Provide the [X, Y] coordinate of the cell's center where the given text is located.  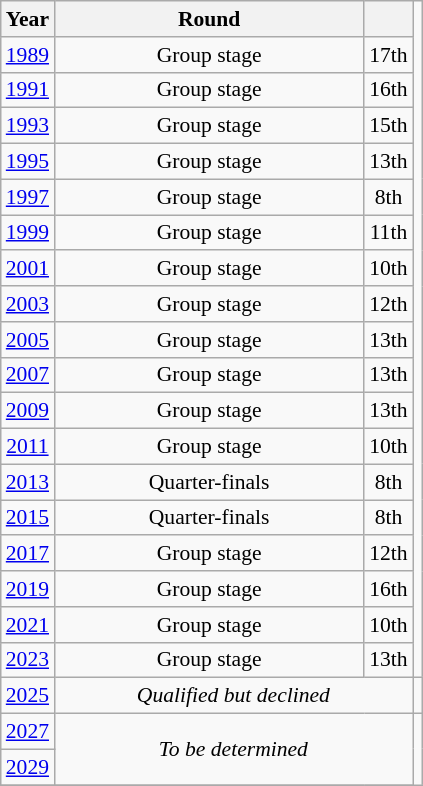
To be determined [234, 750]
2003 [28, 304]
1997 [28, 197]
11th [388, 233]
2001 [28, 269]
1999 [28, 233]
17th [388, 55]
1993 [28, 126]
1995 [28, 162]
15th [388, 126]
2007 [28, 375]
2015 [28, 518]
2013 [28, 482]
2005 [28, 340]
Year [28, 19]
1989 [28, 55]
Qualified but declined [234, 696]
Round [209, 19]
1991 [28, 90]
2023 [28, 660]
2025 [28, 696]
2027 [28, 732]
2017 [28, 554]
2009 [28, 411]
2011 [28, 447]
2029 [28, 767]
2021 [28, 625]
2019 [28, 589]
